Return [X, Y] of the center of cell containing provided text 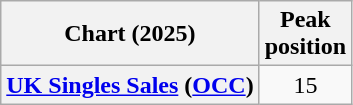
Peakposition [305, 34]
UK Singles Sales (OCC) [130, 85]
Chart (2025) [130, 34]
15 [305, 85]
